From the cell containing the given text, extract its center point as [X, Y] coordinate. 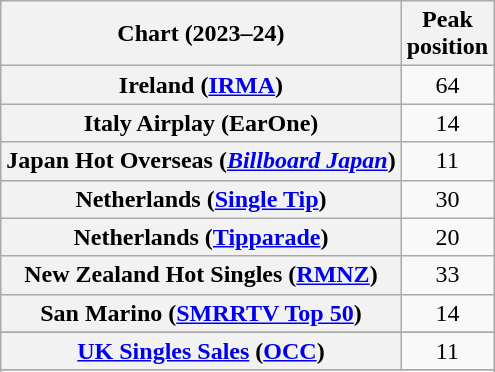
30 [447, 199]
Peakposition [447, 34]
64 [447, 85]
New Zealand Hot Singles (RMNZ) [201, 275]
Netherlands (Single Tip) [201, 199]
20 [447, 237]
33 [447, 275]
Japan Hot Overseas (Billboard Japan) [201, 161]
UK Singles Sales (OCC) [201, 351]
Netherlands (Tipparade) [201, 237]
Italy Airplay (EarOne) [201, 123]
San Marino (SMRRTV Top 50) [201, 313]
Ireland (IRMA) [201, 85]
Chart (2023–24) [201, 34]
